Determine the (x, y) coordinate at the center of the cell enclosing the given text.  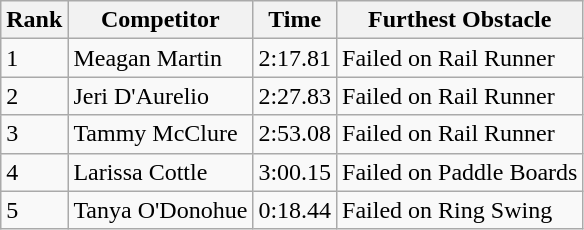
Tanya O'Donohue (160, 210)
Meagan Martin (160, 58)
2 (34, 96)
2:17.81 (295, 58)
Tammy McClure (160, 134)
Jeri D'Aurelio (160, 96)
Time (295, 20)
Furthest Obstacle (460, 20)
Competitor (160, 20)
5 (34, 210)
2:53.08 (295, 134)
2:27.83 (295, 96)
Larissa Cottle (160, 172)
1 (34, 58)
Failed on Ring Swing (460, 210)
4 (34, 172)
0:18.44 (295, 210)
3 (34, 134)
Rank (34, 20)
Failed on Paddle Boards (460, 172)
3:00.15 (295, 172)
